From the cell containing the given text, extract its center point as (x, y) coordinate. 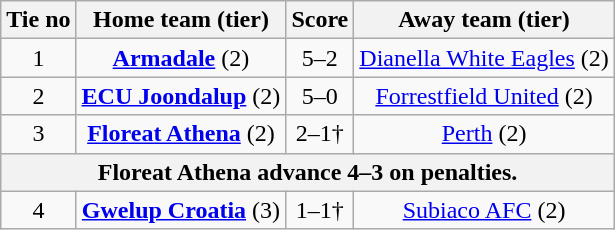
5–2 (320, 58)
Gwelup Croatia (3) (181, 210)
Away team (tier) (484, 20)
3 (38, 134)
Score (320, 20)
5–0 (320, 96)
Subiaco AFC (2) (484, 210)
1 (38, 58)
2 (38, 96)
ECU Joondalup (2) (181, 96)
Floreat Athena (2) (181, 134)
Perth (2) (484, 134)
Forrestfield United (2) (484, 96)
Home team (tier) (181, 20)
Tie no (38, 20)
Dianella White Eagles (2) (484, 58)
Armadale (2) (181, 58)
Floreat Athena advance 4–3 on penalties. (308, 172)
1–1† (320, 210)
2–1† (320, 134)
4 (38, 210)
